Locate the cell with the specified text and output its (x, y) center coordinate. 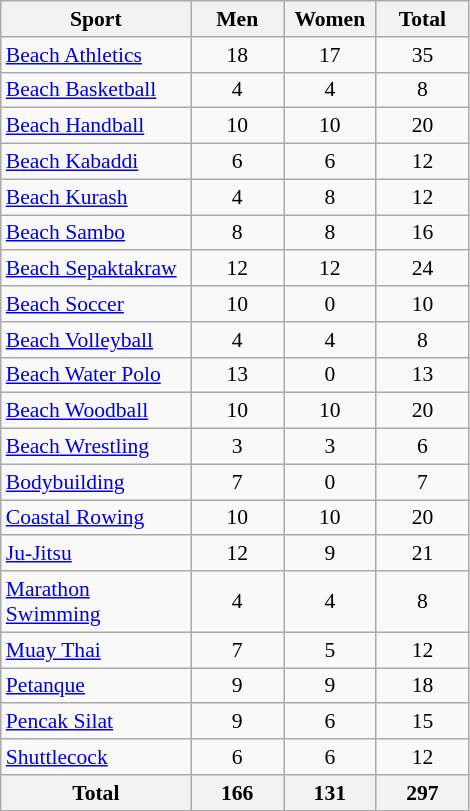
Beach Soccer (96, 304)
5 (330, 650)
Beach Handball (96, 126)
16 (422, 233)
21 (422, 554)
Beach Volleyball (96, 340)
Pencak Silat (96, 722)
Beach Wrestling (96, 447)
Petanque (96, 686)
Coastal Rowing (96, 518)
Muay Thai (96, 650)
Beach Sambo (96, 233)
Beach Athletics (96, 55)
Beach Woodball (96, 411)
Bodybuilding (96, 482)
Beach Kurash (96, 197)
Marathon Swimming (96, 602)
Beach Basketball (96, 90)
Sport (96, 19)
Beach Kabaddi (96, 162)
Beach Sepaktakraw (96, 269)
Women (330, 19)
35 (422, 55)
Beach Water Polo (96, 375)
17 (330, 55)
Men (238, 19)
15 (422, 722)
24 (422, 269)
166 (238, 793)
131 (330, 793)
Shuttlecock (96, 757)
Ju-Jitsu (96, 554)
297 (422, 793)
